Extract the (x, y) coordinate from the center of the cell holding the provided text.  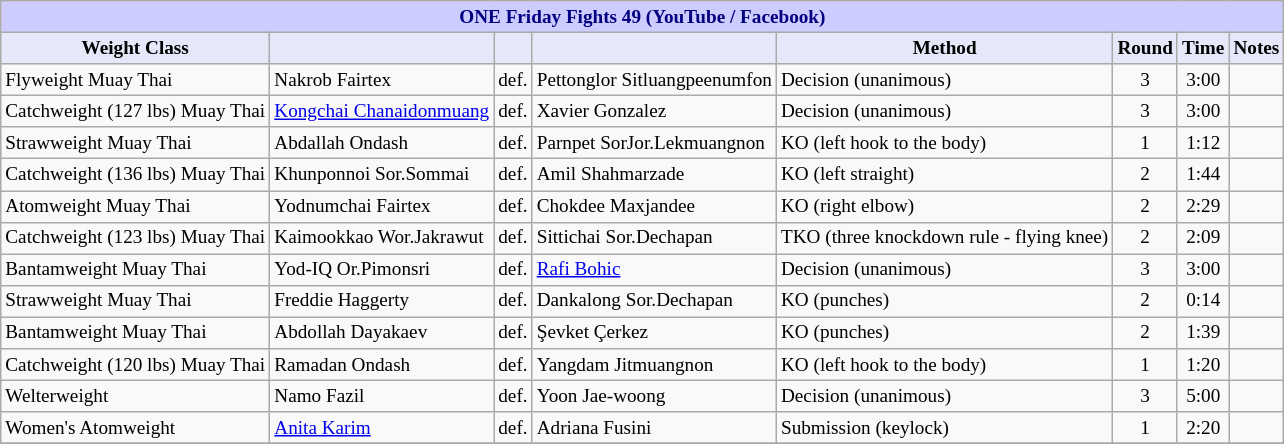
ONE Friday Fights 49 (YouTube / Facebook) (642, 17)
Catchweight (123 lbs) Muay Thai (136, 238)
Sittichai Sor.Dechapan (654, 238)
Atomweight Muay Thai (136, 206)
Namo Fazil (382, 396)
Catchweight (136 lbs) Muay Thai (136, 175)
Method (944, 48)
Dankalong Sor.Dechapan (654, 301)
Anita Karim (382, 428)
KO (right elbow) (944, 206)
Welterweight (136, 396)
2:29 (1202, 206)
Parnpet SorJor.Lekmuangnon (654, 143)
1:20 (1202, 365)
Ramadan Ondash (382, 365)
Pettonglor Sitluangpeenumfon (654, 80)
Freddie Haggerty (382, 301)
KO (left straight) (944, 175)
5:00 (1202, 396)
Flyweight Muay Thai (136, 80)
1:44 (1202, 175)
Yodnumchai Fairtex (382, 206)
Yangdam Jitmuangnon (654, 365)
1:39 (1202, 333)
Yoon Jae-woong (654, 396)
Kaimookkao Wor.Jakrawut (382, 238)
Xavier Gonzalez (654, 111)
Abdollah Dayakaev (382, 333)
Catchweight (127 lbs) Muay Thai (136, 111)
Şevket Çerkez (654, 333)
Women's Atomweight (136, 428)
Amil Shahmarzade (654, 175)
Time (1202, 48)
Notes (1256, 48)
Weight Class (136, 48)
Round (1146, 48)
Yod-IQ Or.Pimonsri (382, 270)
Khunponnoi Sor.Sommai (382, 175)
TKO (three knockdown rule - flying knee) (944, 238)
1:12 (1202, 143)
0:14 (1202, 301)
Kongchai Chanaidonmuang (382, 111)
Rafi Bohic (654, 270)
Abdallah Ondash (382, 143)
Submission (keylock) (944, 428)
Adriana Fusini (654, 428)
Nakrob Fairtex (382, 80)
2:20 (1202, 428)
Catchweight (120 lbs) Muay Thai (136, 365)
2:09 (1202, 238)
Chokdee Maxjandee (654, 206)
